From the cell containing the given text, extract its center point as (X, Y) coordinate. 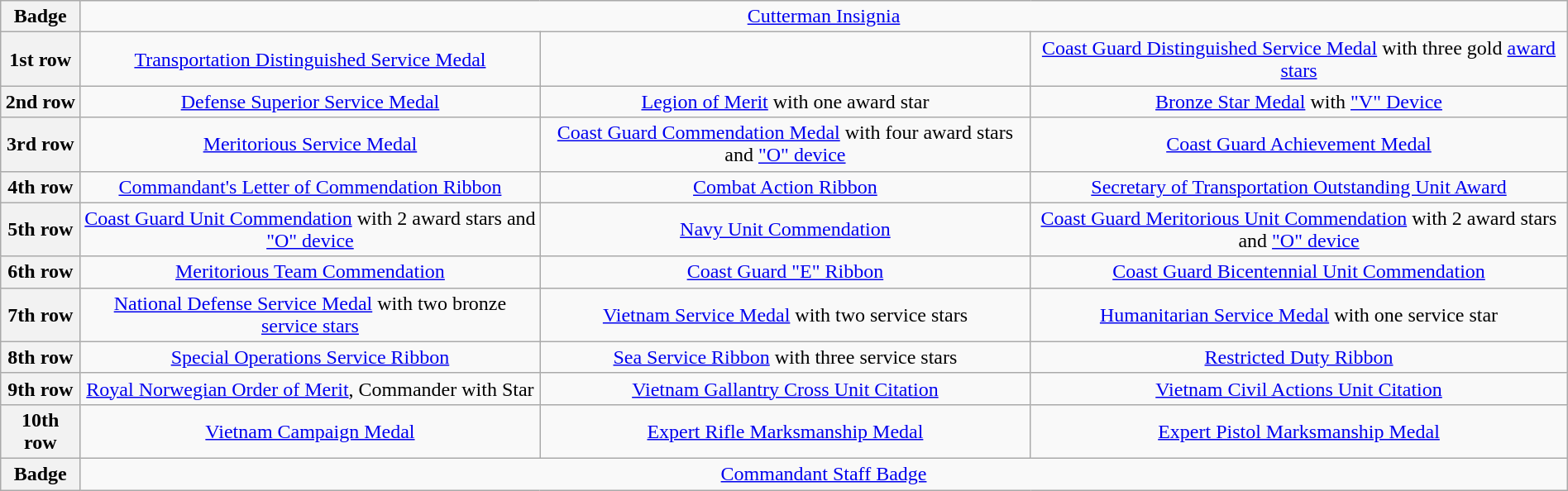
Expert Pistol Marksmanship Medal (1298, 431)
Royal Norwegian Order of Merit, Commander with Star (310, 389)
Coast Guard Unit Commendation with 2 award stars and "O" device (310, 230)
Vietnam Civil Actions Unit Citation (1298, 389)
5th row (41, 230)
6th row (41, 272)
Commandant's Letter of Commendation Ribbon (310, 187)
Cutterman Insignia (824, 17)
Defense Superior Service Medal (310, 102)
Vietnam Gallantry Cross Unit Citation (786, 389)
Sea Service Ribbon with three service stars (786, 357)
Vietnam Service Medal with two service stars (786, 314)
Transportation Distinguished Service Medal (310, 60)
Coast Guard Bicentennial Unit Commendation (1298, 272)
10th row (41, 431)
Restricted Duty Ribbon (1298, 357)
Vietnam Campaign Medal (310, 431)
9th row (41, 389)
Special Operations Service Ribbon (310, 357)
2nd row (41, 102)
Coast Guard Meritorious Unit Commendation with 2 award stars and "O" device (1298, 230)
Meritorious Service Medal (310, 144)
Combat Action Ribbon (786, 187)
Secretary of Transportation Outstanding Unit Award (1298, 187)
Coast Guard Distinguished Service Medal with three gold award stars (1298, 60)
3rd row (41, 144)
Commandant Staff Badge (824, 474)
Bronze Star Medal with "V" Device (1298, 102)
8th row (41, 357)
Coast Guard "E" Ribbon (786, 272)
National Defense Service Medal with two bronze service stars (310, 314)
7th row (41, 314)
4th row (41, 187)
1st row (41, 60)
Navy Unit Commendation (786, 230)
Meritorious Team Commendation (310, 272)
Legion of Merit with one award star (786, 102)
Coast Guard Achievement Medal (1298, 144)
Humanitarian Service Medal with one service star (1298, 314)
Coast Guard Commendation Medal with four award stars and "O" device (786, 144)
Expert Rifle Marksmanship Medal (786, 431)
